Capture the cell that displays the provided text and extract its (X, Y) central coordinate. 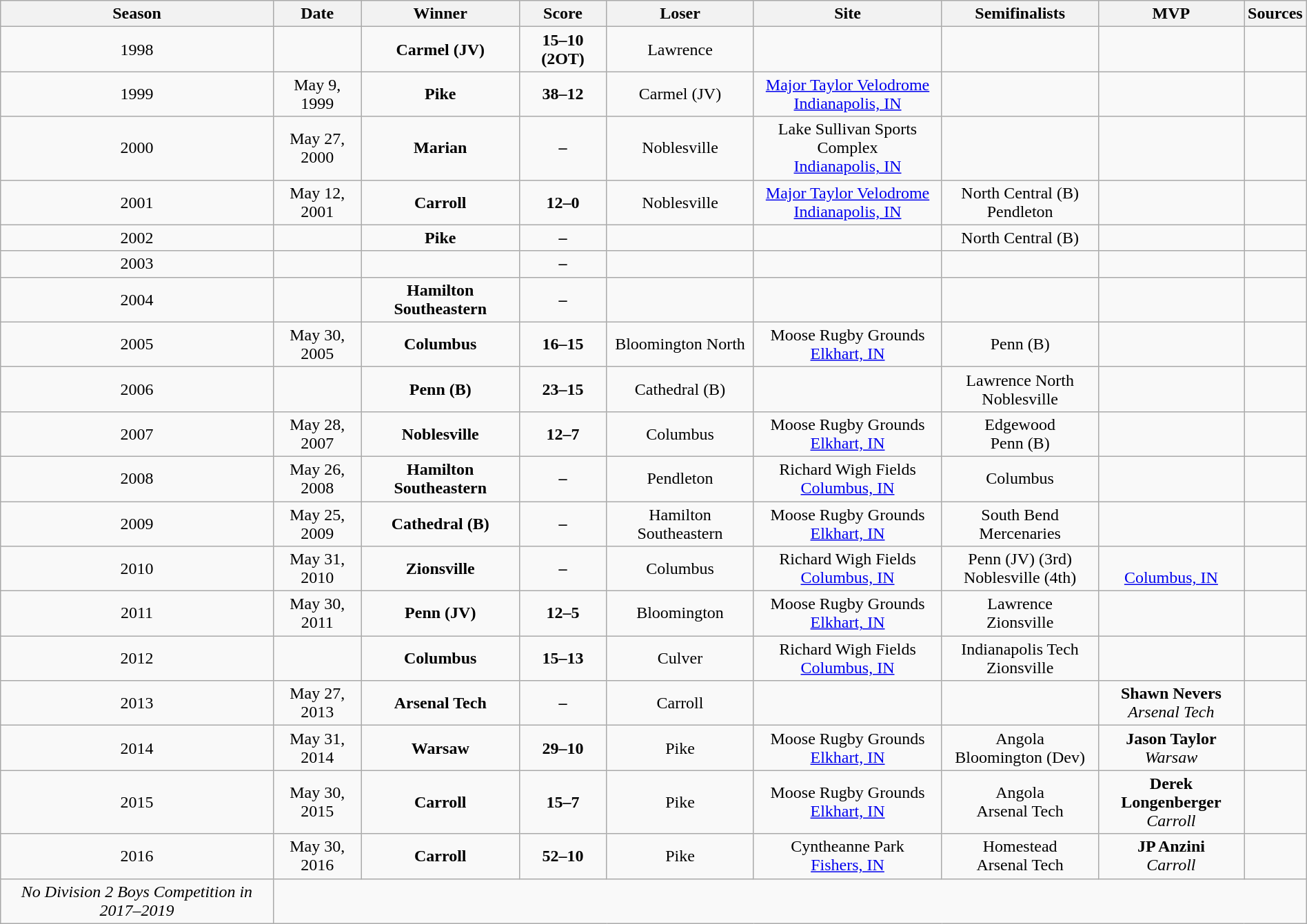
Penn (JV) (3rd)Noblesville (4th) (1020, 569)
2009 (136, 524)
1998 (136, 50)
12–7 (563, 434)
May 30, 2005 (317, 345)
Lake Sullivan Sports ComplexIndianapolis, IN (848, 148)
May 30, 2015 (317, 802)
Score (563, 14)
Lawrence (680, 50)
North Central (B) (1020, 238)
May 27, 2013 (317, 703)
May 25, 2009 (317, 524)
Cyntheanne ParkFishers, IN (848, 856)
2014 (136, 748)
Shawn NeversArsenal Tech (1171, 703)
May 26, 2008 (317, 478)
May 12, 2001 (317, 203)
2011 (136, 613)
May 31, 2014 (317, 748)
Semifinalists (1020, 14)
16–15 (563, 345)
2001 (136, 203)
2012 (136, 659)
2010 (136, 569)
12–5 (563, 613)
2013 (136, 703)
52–10 (563, 856)
2005 (136, 345)
2008 (136, 478)
12–0 (563, 203)
MVP (1171, 14)
LawrenceZionsville (1020, 613)
15–10 (2OT) (563, 50)
Winner (440, 14)
North Central (B)Pendleton (1020, 203)
May 27, 2000 (317, 148)
AngolaBloomington (Dev) (1020, 748)
Site (848, 14)
May 28, 2007 (317, 434)
15–7 (563, 802)
Loser (680, 14)
2006 (136, 389)
No Division 2 Boys Competition in 2017–2019 (136, 901)
1999 (136, 94)
Bloomington North (680, 345)
Indianapolis TechZionsville (1020, 659)
2007 (136, 434)
EdgewoodPenn (B) (1020, 434)
Derek LongenbergerCarroll (1171, 802)
2016 (136, 856)
15–13 (563, 659)
2000 (136, 148)
AngolaArsenal Tech (1020, 802)
Culver (680, 659)
May 30, 2011 (317, 613)
Arsenal Tech (440, 703)
Bloomington (680, 613)
May 30, 2016 (317, 856)
38–12 (563, 94)
2015 (136, 802)
Lawrence NorthNoblesville (1020, 389)
23–15 (563, 389)
South Bend Mercenaries (1020, 524)
2002 (136, 238)
Warsaw (440, 748)
Pendleton (680, 478)
2003 (136, 264)
Zionsville (440, 569)
JP AnziniCarroll (1171, 856)
Marian (440, 148)
29–10 (563, 748)
Date (317, 14)
Season (136, 14)
Jason TaylorWarsaw (1171, 748)
Columbus, IN (1171, 569)
Sources (1275, 14)
Penn (JV) (440, 613)
May 9, 1999 (317, 94)
HomesteadArsenal Tech (1020, 856)
2004 (136, 299)
May 31, 2010 (317, 569)
